Determine the [x, y] coordinate at the center of the cell enclosing the given text.  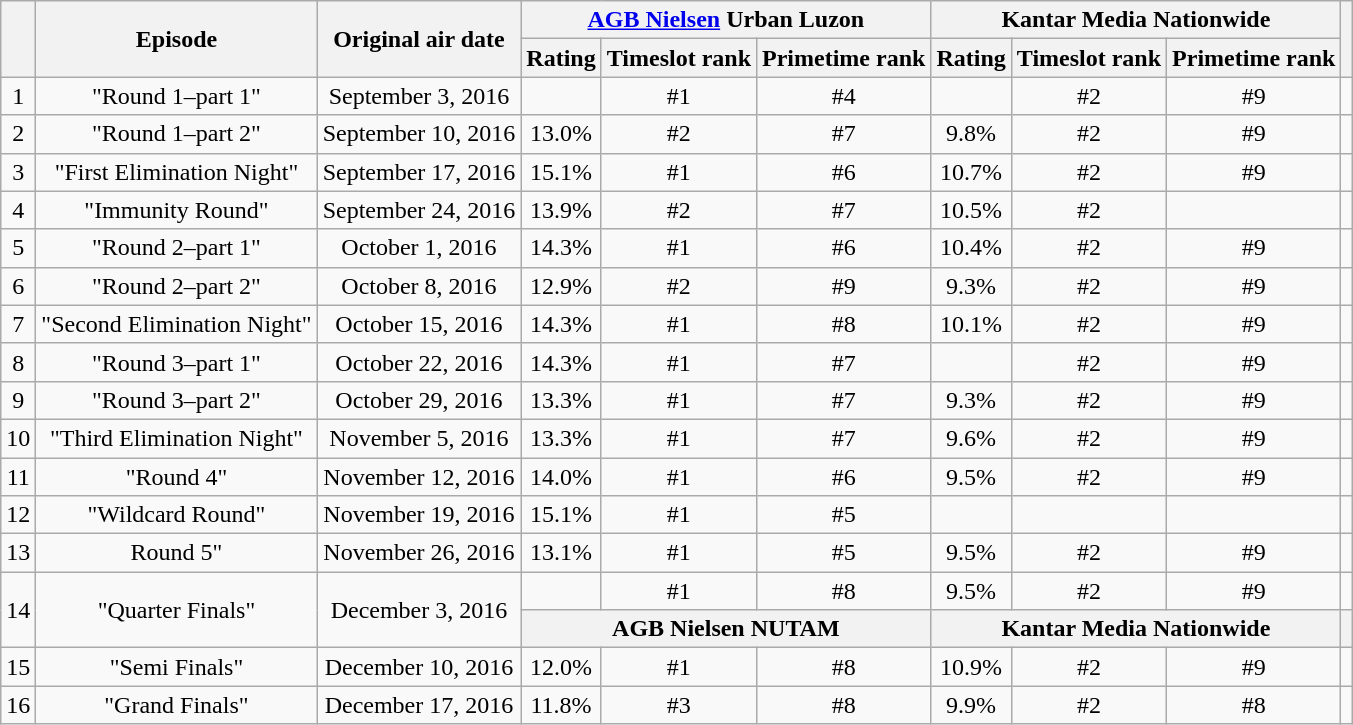
4 [18, 210]
2 [18, 134]
October 1, 2016 [419, 248]
AGB Nielsen NUTAM [726, 629]
November 19, 2016 [419, 515]
September 17, 2016 [419, 172]
10 [18, 438]
September 3, 2016 [419, 96]
11.8% [561, 705]
"Semi Finals" [176, 667]
December 10, 2016 [419, 667]
9.6% [971, 438]
10.4% [971, 248]
November 12, 2016 [419, 477]
9.8% [971, 134]
"Round 3–part 1" [176, 362]
December 3, 2016 [419, 610]
November 5, 2016 [419, 438]
14.0% [561, 477]
9.9% [971, 705]
"Round 3–part 2" [176, 400]
13.9% [561, 210]
13.1% [561, 553]
Episode [176, 39]
September 24, 2016 [419, 210]
"Round 4" [176, 477]
"First Elimination Night" [176, 172]
15 [18, 667]
7 [18, 324]
"Wildcard Round" [176, 515]
#4 [844, 96]
13 [18, 553]
10.9% [971, 667]
1 [18, 96]
#3 [678, 705]
AGB Nielsen Urban Luzon [726, 20]
12.9% [561, 286]
September 10, 2016 [419, 134]
16 [18, 705]
"Round 1–part 1" [176, 96]
12.0% [561, 667]
14 [18, 610]
Round 5" [176, 553]
October 15, 2016 [419, 324]
November 26, 2016 [419, 553]
"Round 2–part 1" [176, 248]
October 29, 2016 [419, 400]
Original air date [419, 39]
8 [18, 362]
"Second Elimination Night" [176, 324]
12 [18, 515]
3 [18, 172]
6 [18, 286]
5 [18, 248]
9 [18, 400]
13.0% [561, 134]
10.7% [971, 172]
10.5% [971, 210]
October 8, 2016 [419, 286]
October 22, 2016 [419, 362]
"Round 1–part 2" [176, 134]
"Immunity Round" [176, 210]
11 [18, 477]
"Grand Finals" [176, 705]
10.1% [971, 324]
December 17, 2016 [419, 705]
"Third Elimination Night" [176, 438]
"Quarter Finals" [176, 610]
"Round 2–part 2" [176, 286]
